Capture the cell that displays the provided text and extract its (X, Y) central coordinate. 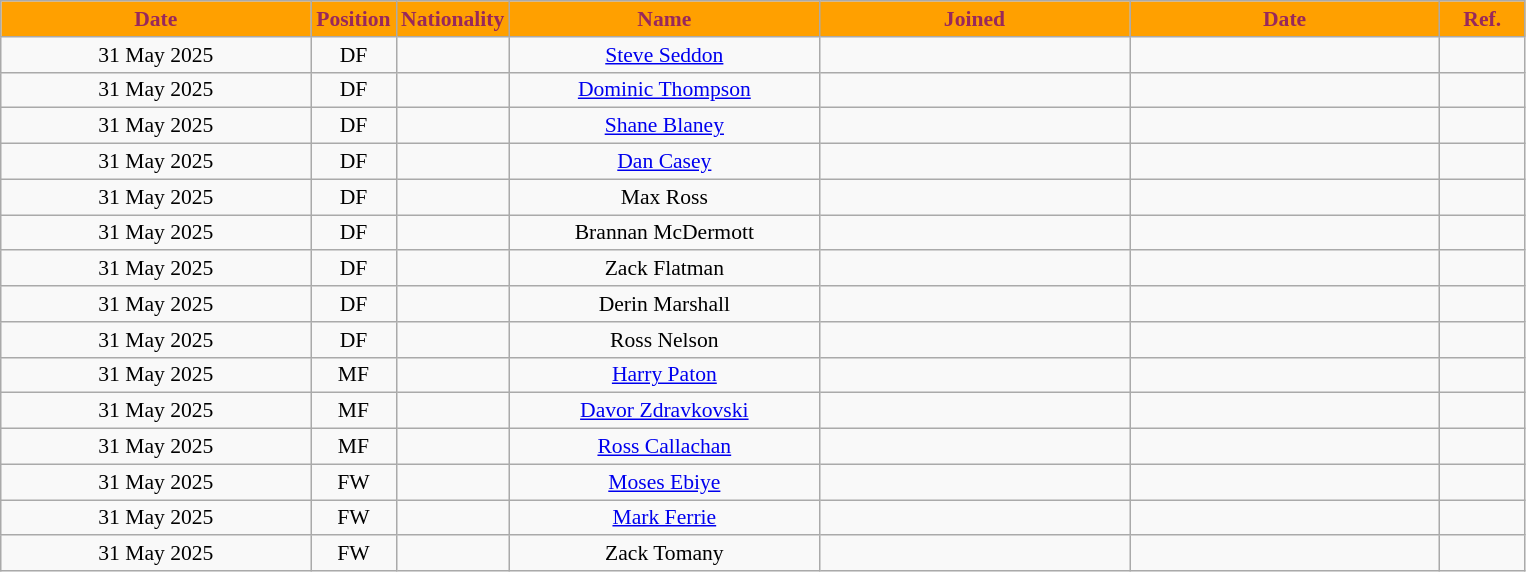
Mark Ferrie (664, 518)
Zack Tomany (664, 554)
Max Ross (664, 197)
Steve Seddon (664, 55)
Position (354, 19)
Joined (974, 19)
Nationality (452, 19)
Harry Paton (664, 375)
Derin Marshall (664, 304)
Zack Flatman (664, 269)
Davor Zdravkovski (664, 411)
Ross Callachan (664, 447)
Dan Casey (664, 162)
Dominic Thompson (664, 90)
Name (664, 19)
Brannan McDermott (664, 233)
Ref. (1482, 19)
Moses Ebiye (664, 482)
Ross Nelson (664, 340)
Shane Blaney (664, 126)
